Identify which cell holds the provided text, then report its [x, y] central coordinate. 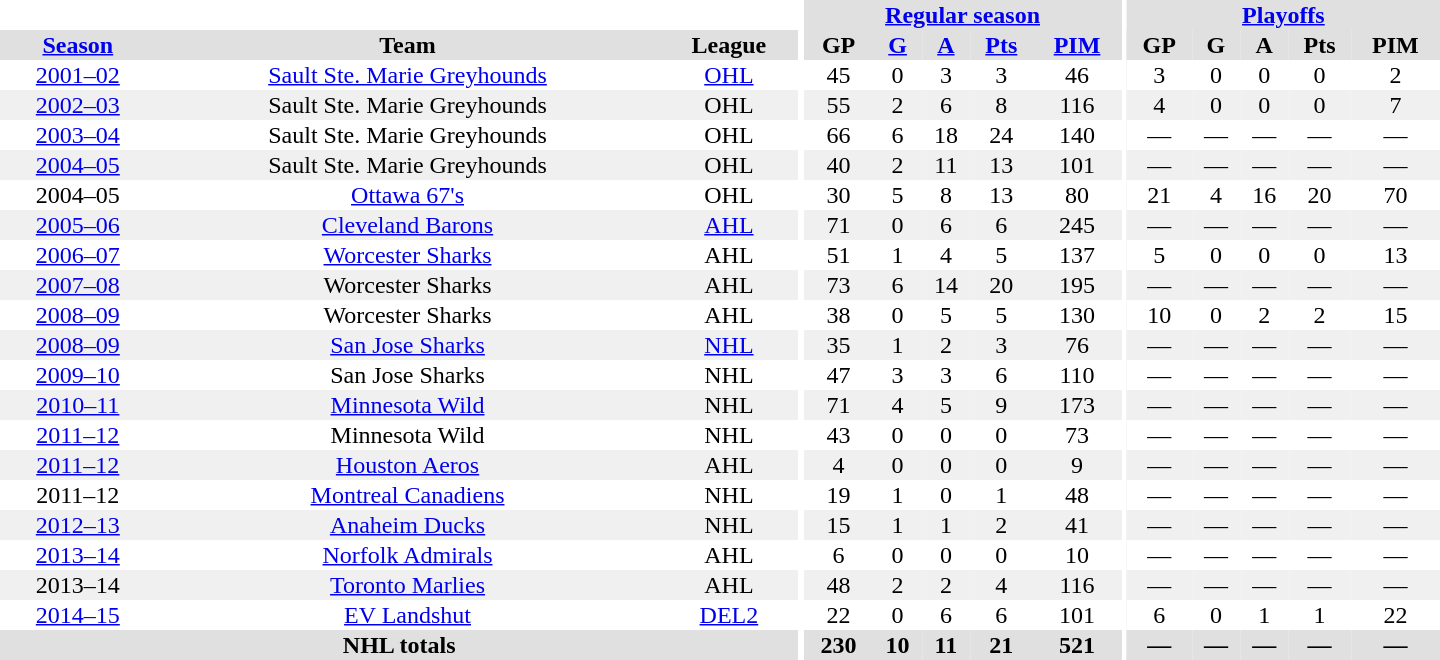
521 [1078, 645]
19 [839, 495]
2007–08 [78, 285]
18 [946, 135]
55 [839, 105]
24 [1002, 135]
43 [839, 435]
Anaheim Ducks [408, 525]
130 [1078, 315]
2009–10 [78, 375]
Toronto Marlies [408, 585]
14 [946, 285]
Regular season [963, 15]
7 [1396, 105]
Cleveland Barons [408, 225]
2001–02 [78, 75]
DEL2 [728, 615]
2006–07 [78, 255]
2003–04 [78, 135]
2005–06 [78, 225]
76 [1078, 345]
NHL totals [399, 645]
45 [839, 75]
38 [839, 315]
47 [839, 375]
35 [839, 345]
137 [1078, 255]
195 [1078, 285]
Montreal Canadiens [408, 495]
70 [1396, 195]
30 [839, 195]
Playoffs [1284, 15]
2014–15 [78, 615]
173 [1078, 405]
League [728, 45]
2002–03 [78, 105]
EV Landshut [408, 615]
Ottawa 67's [408, 195]
Houston Aeros [408, 465]
245 [1078, 225]
230 [839, 645]
2012–13 [78, 525]
80 [1078, 195]
16 [1264, 195]
41 [1078, 525]
2010–11 [78, 405]
40 [839, 165]
110 [1078, 375]
Season [78, 45]
Team [408, 45]
51 [839, 255]
46 [1078, 75]
140 [1078, 135]
Norfolk Admirals [408, 555]
66 [839, 135]
